Detect which cell encompasses the target text, then output its (x, y) center coordinate. 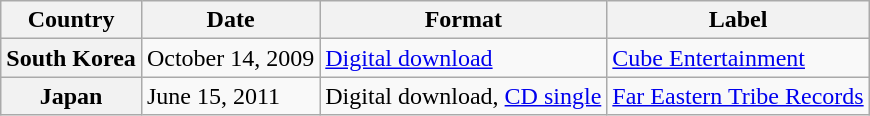
Japan (72, 96)
Digital download, CD single (464, 96)
Cube Entertainment (738, 58)
Digital download (464, 58)
Far Eastern Tribe Records (738, 96)
South Korea (72, 58)
Country (72, 20)
June 15, 2011 (230, 96)
Date (230, 20)
Format (464, 20)
October 14, 2009 (230, 58)
Label (738, 20)
